From the cell containing the given text, extract its center point as (x, y) coordinate. 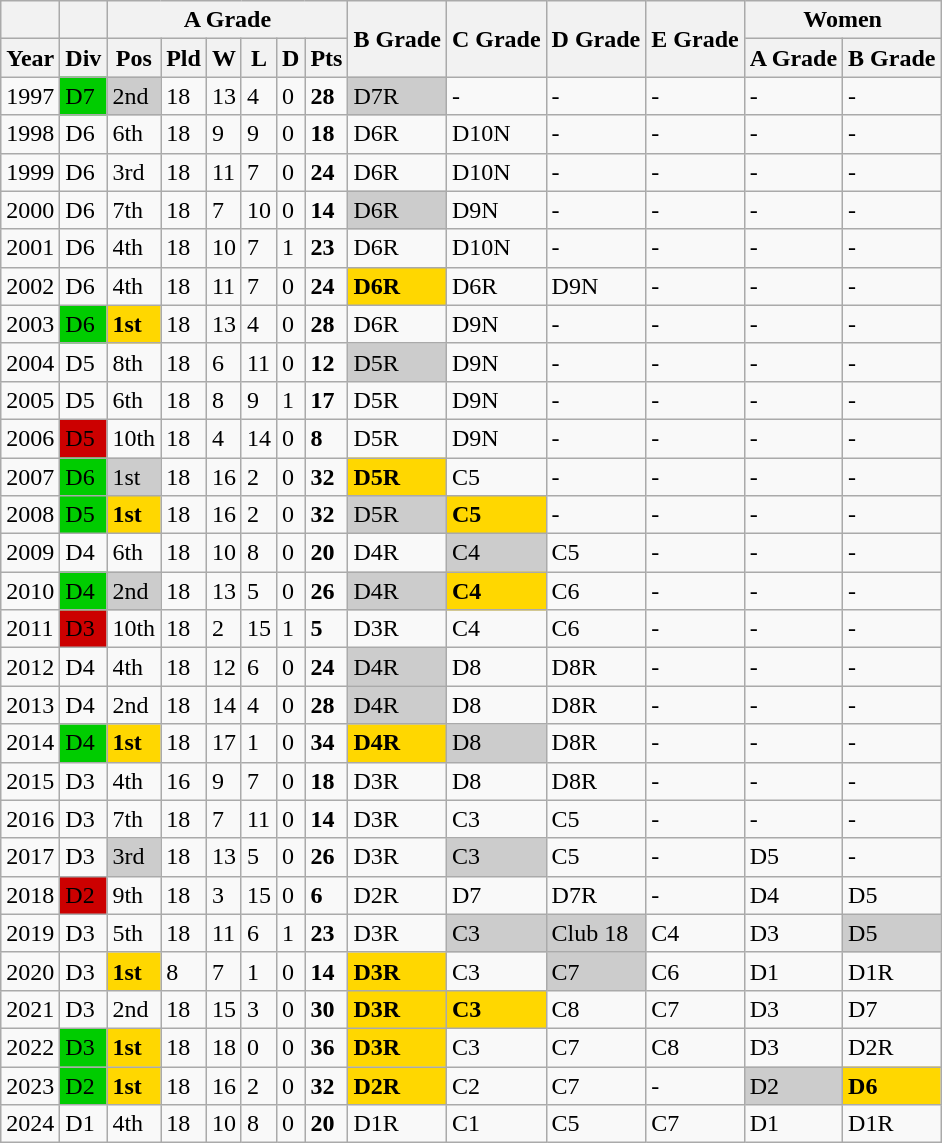
2019 (30, 933)
C Grade (496, 39)
E Grade (695, 39)
2018 (30, 895)
2007 (30, 477)
2010 (30, 591)
2004 (30, 362)
8th (134, 362)
L (258, 58)
2009 (30, 553)
2006 (30, 438)
1999 (30, 172)
2015 (30, 781)
1997 (30, 96)
2020 (30, 971)
2024 (30, 1124)
D (290, 58)
1998 (30, 134)
2017 (30, 857)
2021 (30, 1009)
36 (326, 1047)
5th (134, 933)
Pos (134, 58)
2013 (30, 705)
Div (84, 58)
Pld (184, 58)
2014 (30, 743)
Women (842, 20)
W (224, 58)
Club 18 (596, 933)
2003 (30, 324)
2001 (30, 248)
2022 (30, 1047)
30 (326, 1009)
2016 (30, 819)
2011 (30, 629)
Pts (326, 58)
2012 (30, 667)
C2 (496, 1085)
Year (30, 58)
D Grade (596, 39)
2002 (30, 286)
2008 (30, 515)
C1 (496, 1124)
2000 (30, 210)
2023 (30, 1085)
34 (326, 743)
2005 (30, 400)
9th (134, 895)
